Extract the [X, Y] coordinate from the center of the cell holding the provided text.  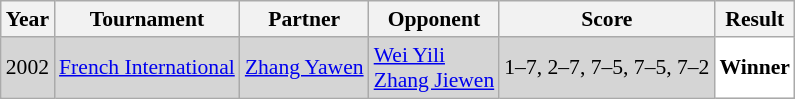
Opponent [434, 19]
French International [147, 68]
Zhang Yawen [304, 68]
1–7, 2–7, 7–5, 7–5, 7–2 [606, 68]
Wei Yili Zhang Jiewen [434, 68]
2002 [28, 68]
Score [606, 19]
Year [28, 19]
Winner [754, 68]
Partner [304, 19]
Tournament [147, 19]
Result [754, 19]
